Find where the given text appears and provide that cell's center as (x, y) coordinate. 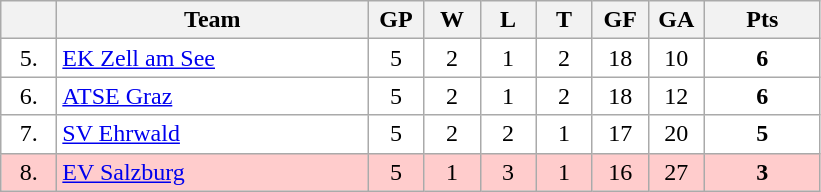
8. (29, 172)
20 (676, 134)
W (452, 20)
27 (676, 172)
Pts (762, 20)
GP (396, 20)
10 (676, 58)
12 (676, 96)
SV Ehrwald (212, 134)
GF (620, 20)
T (564, 20)
6. (29, 96)
17 (620, 134)
L (508, 20)
ATSE Graz (212, 96)
7. (29, 134)
GA (676, 20)
EV Salzburg (212, 172)
16 (620, 172)
5. (29, 58)
Team (212, 20)
EK Zell am See (212, 58)
